Output the [x, y] coordinate of the center of the cell containing the given text.  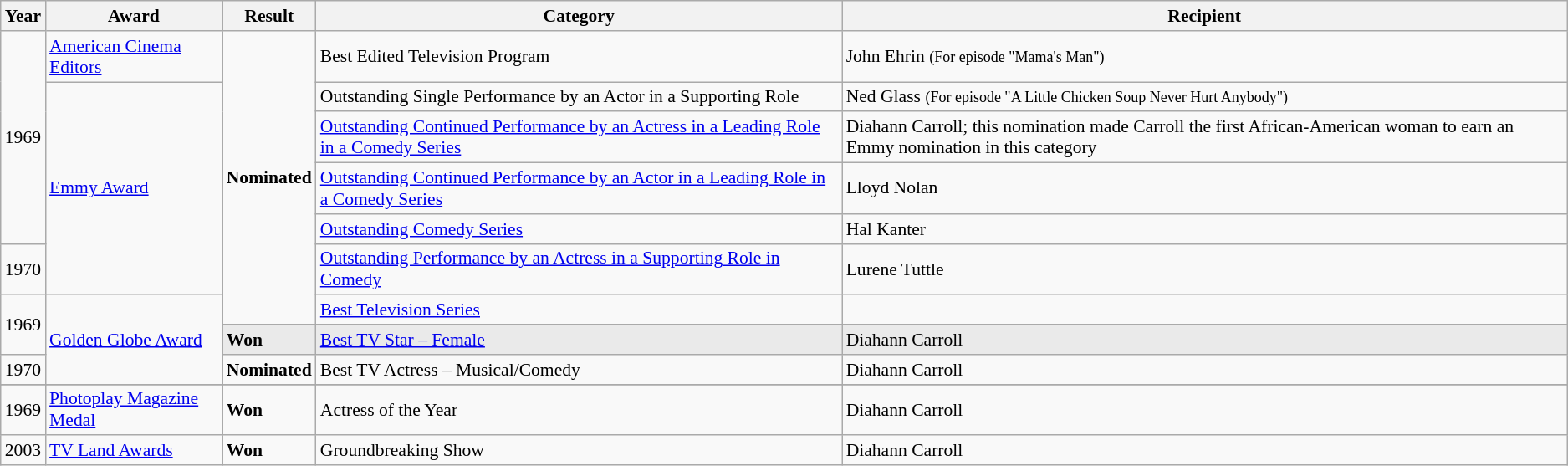
Outstanding Single Performance by an Actor in a Supporting Role [579, 97]
Outstanding Continued Performance by an Actor in a Leading Role in a Comedy Series [579, 189]
Emmy Award [134, 189]
Outstanding Performance by an Actress in a Supporting Role in Comedy [579, 269]
Actress of the Year [579, 410]
Photoplay Magazine Medal [134, 410]
Best TV Star – Female [579, 340]
TV Land Awards [134, 451]
Groundbreaking Show [579, 451]
Best Edited Television Program [579, 57]
Golden Globe Award [134, 340]
Lurene Tuttle [1204, 269]
John Ehrin (For episode "Mama's Man") [1204, 57]
Lloyd Nolan [1204, 189]
Best Television Series [579, 310]
Award [134, 16]
Result [269, 16]
Ned Glass (For episode "A Little Chicken Soup Never Hurt Anybody") [1204, 97]
Category [579, 16]
Year [23, 16]
Outstanding Continued Performance by an Actress in a Leading Role in a Comedy Series [579, 137]
American Cinema Editors [134, 57]
Diahann Carroll; this nomination made Carroll the first African-American woman to earn an Emmy nomination in this category [1204, 137]
Hal Kanter [1204, 229]
Best TV Actress – Musical/Comedy [579, 370]
Recipient [1204, 16]
Outstanding Comedy Series [579, 229]
2003 [23, 451]
